Pinpoint the cell where the given text exists, returning its [X, Y] midpoint coordinate. 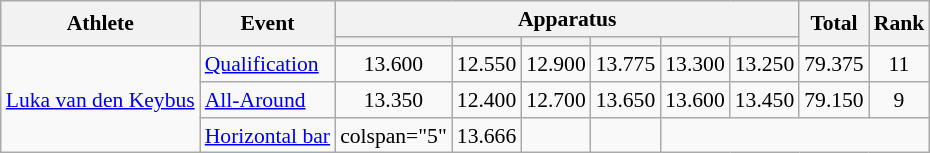
12.900 [556, 64]
13.650 [626, 100]
13.350 [394, 100]
11 [900, 64]
13.775 [626, 64]
12.400 [486, 100]
12.550 [486, 64]
Rank [900, 24]
13.250 [764, 64]
79.375 [834, 64]
79.150 [834, 100]
Apparatus [567, 19]
12.700 [556, 100]
Qualification [268, 64]
Athlete [100, 24]
All-Around [268, 100]
Event [268, 24]
9 [900, 100]
13.450 [764, 100]
Total [834, 24]
13.300 [694, 64]
Luka van den Keybus [100, 100]
